Provide the [x, y] coordinate of the cell's center where the given text is located.  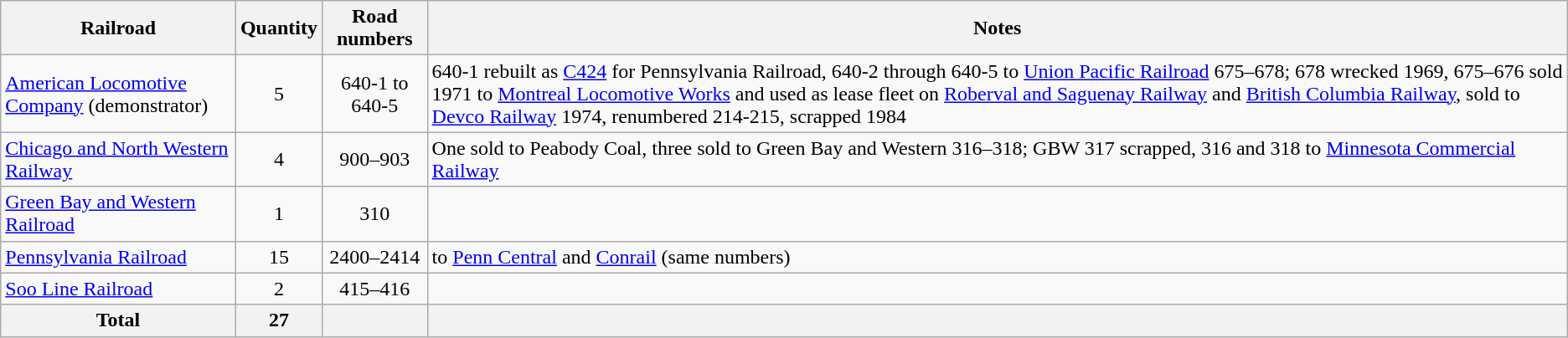
American Locomotive Company (demonstrator) [119, 94]
Green Bay and Western Railroad [119, 214]
Total [119, 320]
Quantity [278, 28]
Road numbers [374, 28]
Soo Line Railroad [119, 289]
Chicago and North Western Railway [119, 159]
to Penn Central and Conrail (same numbers) [997, 257]
One sold to Peabody Coal, three sold to Green Bay and Western 316–318; GBW 317 scrapped, 316 and 318 to Minnesota Commercial Railway [997, 159]
310 [374, 214]
415–416 [374, 289]
4 [278, 159]
15 [278, 257]
27 [278, 320]
Railroad [119, 28]
1 [278, 214]
Pennsylvania Railroad [119, 257]
640-1 to 640-5 [374, 94]
5 [278, 94]
2 [278, 289]
900–903 [374, 159]
Notes [997, 28]
2400–2414 [374, 257]
